From the cell containing the given text, extract its center point as [X, Y] coordinate. 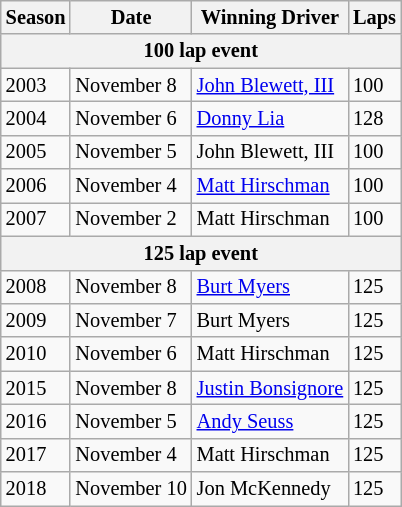
Laps [374, 17]
Winning Driver [270, 17]
2004 [36, 118]
2003 [36, 85]
November 7 [130, 320]
2005 [36, 152]
125 lap event [201, 253]
100 lap event [201, 51]
2017 [36, 455]
2008 [36, 287]
2009 [36, 320]
Season [36, 17]
2007 [36, 219]
2006 [36, 186]
2010 [36, 354]
November 2 [130, 219]
2018 [36, 489]
Date [130, 17]
Andy Seuss [270, 421]
Jon McKennedy [270, 489]
November 10 [130, 489]
2015 [36, 388]
128 [374, 118]
Donny Lia [270, 118]
2016 [36, 421]
Justin Bonsignore [270, 388]
